For the text-containing cell, return its midpoint in (x, y) coordinate format. 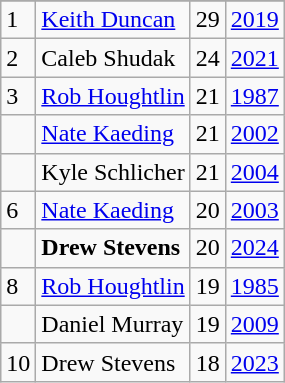
1 (18, 20)
2009 (254, 324)
24 (208, 58)
2004 (254, 172)
2019 (254, 20)
Daniel Murray (113, 324)
2023 (254, 362)
10 (18, 362)
1985 (254, 286)
2024 (254, 248)
2002 (254, 134)
2 (18, 58)
6 (18, 210)
2003 (254, 210)
18 (208, 362)
3 (18, 96)
Caleb Shudak (113, 58)
2021 (254, 58)
Keith Duncan (113, 20)
29 (208, 20)
Kyle Schlicher (113, 172)
8 (18, 286)
1987 (254, 96)
